Pinpoint the cell where the given text exists, returning its (X, Y) midpoint coordinate. 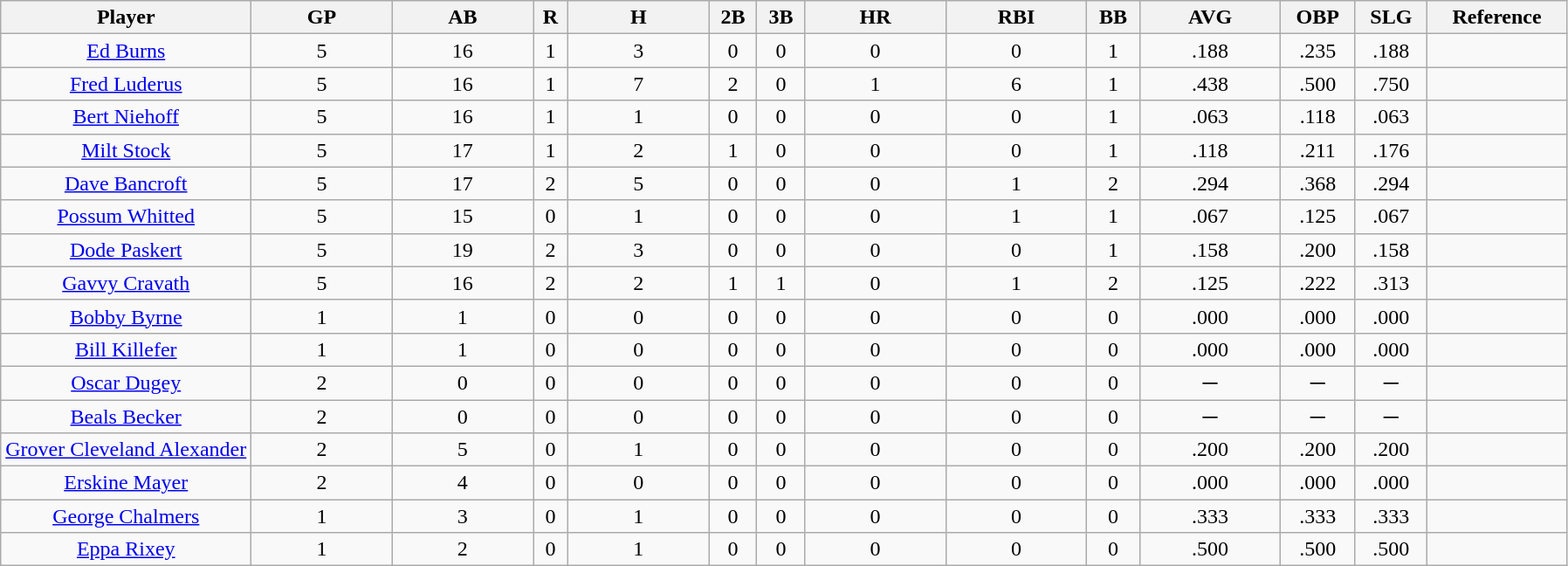
SLG (1392, 17)
Possum Whitted (126, 217)
Dode Paskert (126, 250)
Bert Niehoff (126, 117)
R (551, 17)
Eppa Rixey (126, 549)
.211 (1318, 150)
Gavvy Cravath (126, 283)
BB (1114, 17)
.438 (1210, 84)
15 (463, 217)
.176 (1392, 150)
Fred Luderus (126, 84)
Erskine Mayer (126, 483)
Bobby Byrne (126, 316)
Grover Cleveland Alexander (126, 450)
3B (781, 17)
Reference (1496, 17)
RBI (1016, 17)
OBP (1318, 17)
.313 (1392, 283)
2B (733, 17)
7 (639, 84)
Beals Becker (126, 417)
Milt Stock (126, 150)
6 (1016, 84)
.222 (1318, 283)
Oscar Dugey (126, 383)
Player (126, 17)
AB (463, 17)
H (639, 17)
GP (321, 17)
AVG (1210, 17)
19 (463, 250)
4 (463, 483)
Bill Killefer (126, 349)
.368 (1318, 183)
George Chalmers (126, 516)
.750 (1392, 84)
.235 (1318, 51)
HR (875, 17)
Dave Bancroft (126, 183)
Ed Burns (126, 51)
